Locate the cell with the specified text and output its [X, Y] center coordinate. 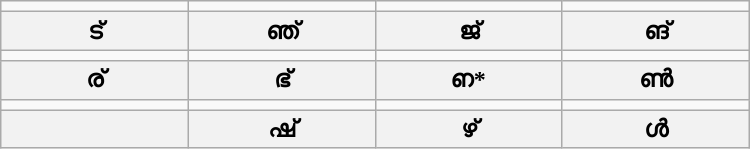
ൺ [656, 80]
ട് [94, 31]
ഞ് [282, 31]
ഭ് [282, 80]
ൾ [656, 129]
ഷ് [282, 129]
ഩ* [468, 80]
ര് [94, 80]
ങ് [656, 31]
ഴ് [468, 129]
ജ് [468, 31]
